Scan for the cell matching the given text and deliver its (x, y) coordinate at center. 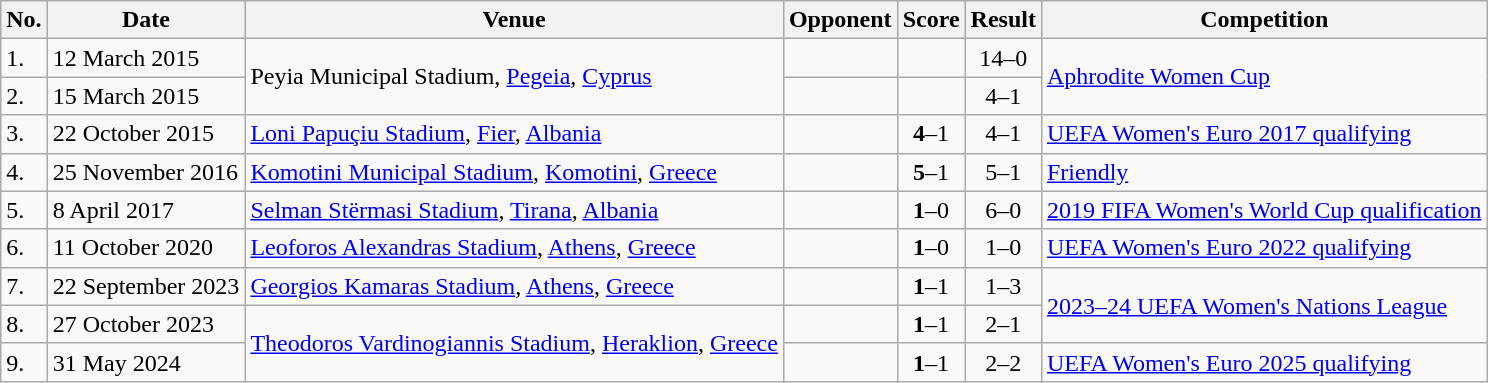
6. (24, 248)
5. (24, 210)
1–3 (1003, 286)
Date (146, 20)
8 April 2017 (146, 210)
UEFA Women's Euro 2022 qualifying (1264, 248)
Friendly (1264, 172)
Result (1003, 20)
27 October 2023 (146, 324)
1. (24, 58)
2–1 (1003, 324)
Opponent (840, 20)
Loni Papuçiu Stadium, Fier, Albania (514, 134)
11 October 2020 (146, 248)
Theodoros Vardinogiannis Stadium, Heraklion, Greece (514, 343)
Georgios Kamaras Stadium, Athens, Greece (514, 286)
Aphrodite Women Cup (1264, 77)
UEFA Women's Euro 2025 qualifying (1264, 362)
2–2 (1003, 362)
25 November 2016 (146, 172)
Leoforos Alexandras Stadium, Athens, Greece (514, 248)
31 May 2024 (146, 362)
4. (24, 172)
6–0 (1003, 210)
UEFA Women's Euro 2017 qualifying (1264, 134)
22 September 2023 (146, 286)
22 October 2015 (146, 134)
3. (24, 134)
Komotini Municipal Stadium, Komotini, Greece (514, 172)
15 March 2015 (146, 96)
Score (931, 20)
2019 FIFA Women's World Cup qualification (1264, 210)
Venue (514, 20)
Selman Stërmasi Stadium, Tirana, Albania (514, 210)
No. (24, 20)
2023–24 UEFA Women's Nations League (1264, 305)
7. (24, 286)
9. (24, 362)
2. (24, 96)
12 March 2015 (146, 58)
14–0 (1003, 58)
Competition (1264, 20)
8. (24, 324)
Peyia Municipal Stadium, Pegeia, Cyprus (514, 77)
